Locate the cell with the specified text and output its [x, y] center coordinate. 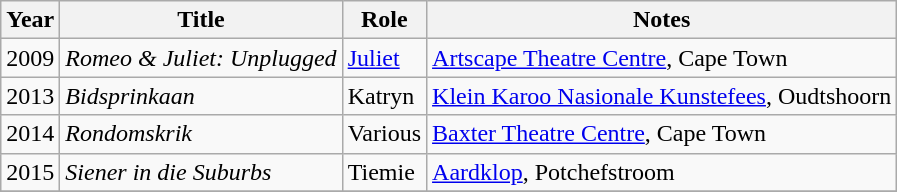
Artscape Theatre Centre, Cape Town [662, 58]
2014 [30, 134]
Notes [662, 20]
Rondomskrik [201, 134]
Year [30, 20]
Tiemie [384, 172]
Romeo & Juliet: Unplugged [201, 58]
Klein Karoo Nasionale Kunstefees, Oudtshoorn [662, 96]
Baxter Theatre Centre, Cape Town [662, 134]
Title [201, 20]
Role [384, 20]
2015 [30, 172]
Siener in die Suburbs [201, 172]
2009 [30, 58]
Bidsprinkaan [201, 96]
Aardklop, Potchefstroom [662, 172]
Katryn [384, 96]
2013 [30, 96]
Juliet [384, 58]
Various [384, 134]
